Find where the given text appears and provide that cell's center as (x, y) coordinate. 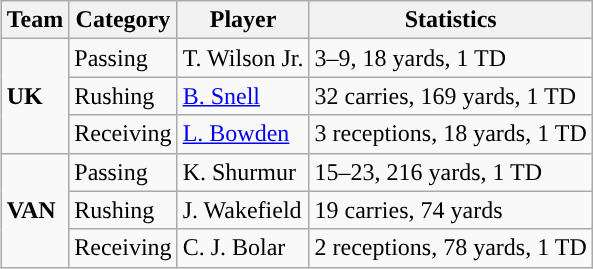
3 receptions, 18 yards, 1 TD (450, 134)
UK (35, 96)
32 carries, 169 yards, 1 TD (450, 96)
L. Bowden (243, 134)
B. Snell (243, 96)
Team (35, 20)
3–9, 18 yards, 1 TD (450, 58)
K. Shurmur (243, 172)
Statistics (450, 20)
15–23, 216 yards, 1 TD (450, 172)
J. Wakefield (243, 210)
Category (123, 20)
2 receptions, 78 yards, 1 TD (450, 248)
Player (243, 20)
19 carries, 74 yards (450, 210)
T. Wilson Jr. (243, 58)
VAN (35, 210)
C. J. Bolar (243, 248)
